Pinpoint the cell where the given text exists, returning its (x, y) midpoint coordinate. 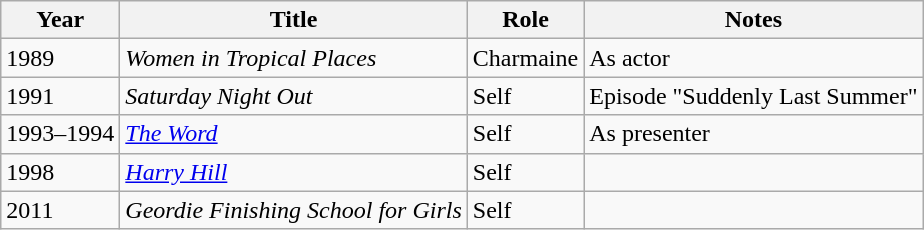
2011 (60, 210)
Saturday Night Out (294, 96)
Role (525, 20)
Harry Hill (294, 172)
As presenter (754, 134)
The Word (294, 134)
Year (60, 20)
Title (294, 20)
Geordie Finishing School for Girls (294, 210)
1991 (60, 96)
1989 (60, 58)
Women in Tropical Places (294, 58)
1993–1994 (60, 134)
Episode "Suddenly Last Summer" (754, 96)
1998 (60, 172)
Notes (754, 20)
Charmaine (525, 58)
As actor (754, 58)
